Search for the cell housing the specified text and yield its [X, Y] center coordinate. 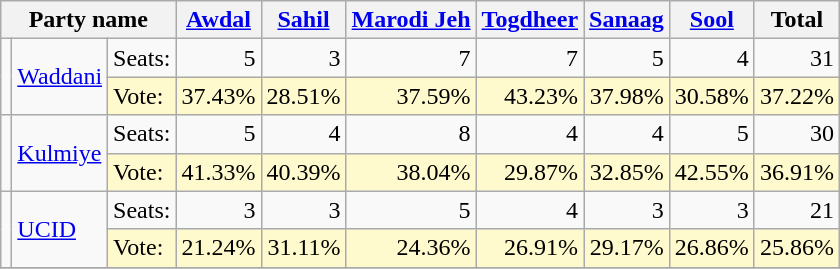
43.23% [530, 96]
28.51% [304, 96]
29.17% [627, 248]
8 [411, 134]
36.91% [796, 172]
Marodi Jeh [411, 20]
Sool [712, 20]
Total [796, 20]
42.55% [712, 172]
Party name [88, 20]
37.59% [411, 96]
30.58% [712, 96]
Waddani [60, 77]
37.22% [796, 96]
Togdheer [530, 20]
40.39% [304, 172]
21 [796, 210]
31.11% [304, 248]
UCID [60, 229]
29.87% [530, 172]
38.04% [411, 172]
26.91% [530, 248]
Kulmiye [60, 153]
Awdal [218, 20]
37.43% [218, 96]
Sanaag [627, 20]
25.86% [796, 248]
32.85% [627, 172]
30 [796, 134]
Sahil [304, 20]
24.36% [411, 248]
37.98% [627, 96]
41.33% [218, 172]
26.86% [712, 248]
31 [796, 58]
21.24% [218, 248]
